Provide the (x, y) coordinate of the cell's center where the given text is located.  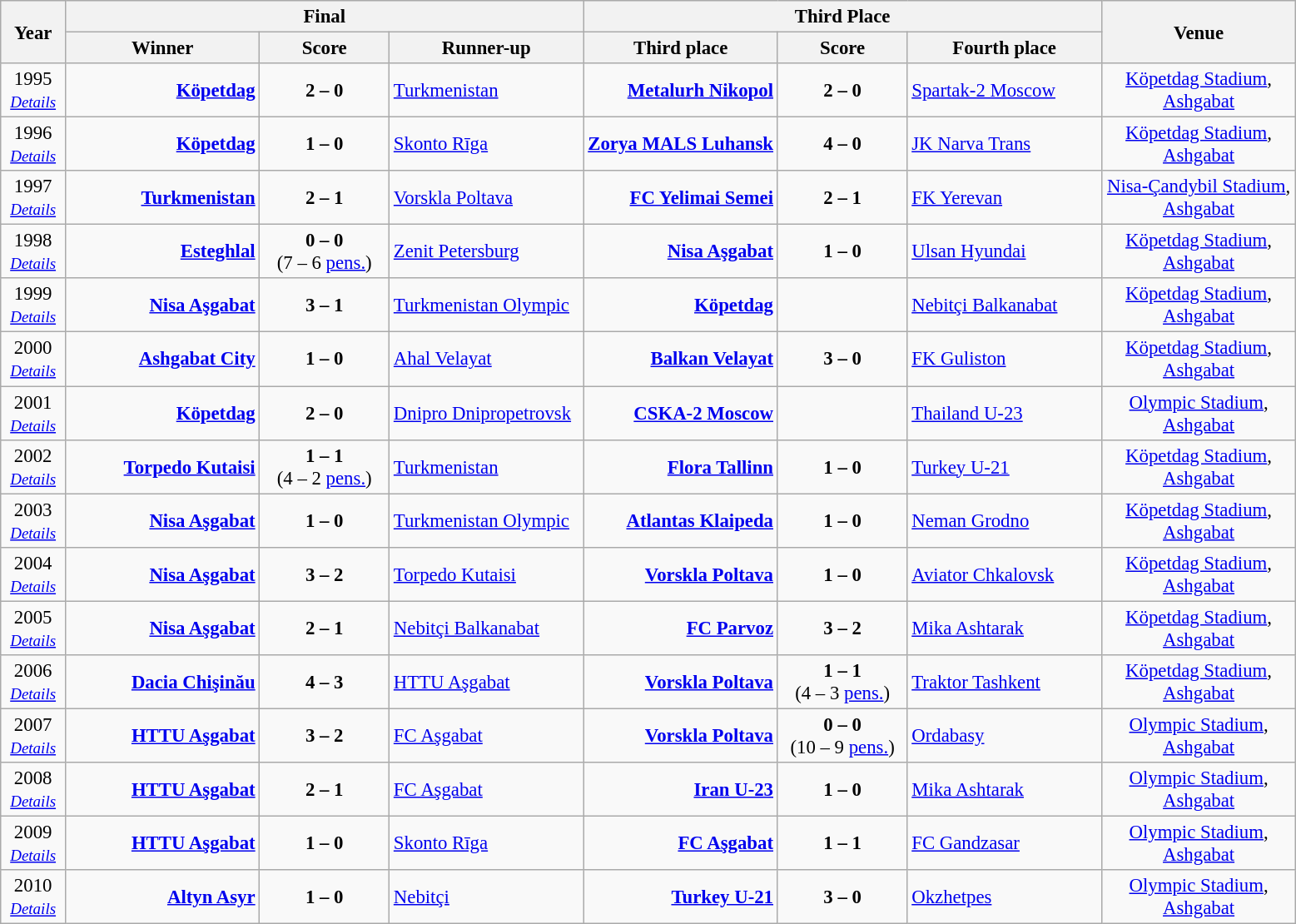
Ulsan Hyundai (1004, 251)
3 – 1 (325, 305)
Flora Tallinn (681, 466)
Metalurh Nikopol (681, 90)
CSKA-2 Moscow (681, 413)
2004Details (33, 574)
Zenit Petersburg (486, 251)
Aviator Chkalovsk (1004, 574)
Okzhetpes (1004, 897)
2008Details (33, 789)
FC Yelimai Semei (681, 198)
Nebitçi (486, 897)
FK Yerevan (1004, 198)
Iran U-23 (681, 789)
1 – 1(4 – 3 pens.) (842, 683)
Traktor Tashkent (1004, 683)
0 – 0(10 – 9 pens.) (842, 736)
Atlantas Klaipeda (681, 521)
Nisa-Çandybil Stadium,Ashgabat (1199, 198)
2006Details (33, 683)
2003Details (33, 521)
Ordabasy (1004, 736)
1997Details (33, 198)
2007Details (33, 736)
1999Details (33, 305)
1 – 1 (4 – 2 pens.) (325, 466)
Third place (681, 48)
Altyn Asyr (163, 897)
1 – 1 (842, 842)
Ahal Velayat (486, 360)
2000Details (33, 360)
Spartak-2 Moscow (1004, 90)
Fourth place (1004, 48)
1998Details (33, 251)
Esteghlal (163, 251)
Dnipro Dnipropetrovsk (486, 413)
2001Details (33, 413)
Final (325, 17)
Neman Grodno (1004, 521)
2010Details (33, 897)
FC Parvoz (681, 628)
Thailand U-23 (1004, 413)
Winner (163, 48)
1995Details (33, 90)
Third Place (842, 17)
Venue (1199, 32)
2002Details (33, 466)
FC Gandzasar (1004, 842)
Dacia Chişinău (163, 683)
4 – 0 (842, 145)
FK Guliston (1004, 360)
0 – 0 (7 – 6 pens.) (325, 251)
Ashgabat City (163, 360)
4 – 3 (325, 683)
Runner-up (486, 48)
1996Details (33, 145)
2009Details (33, 842)
2005Details (33, 628)
Year (33, 32)
JK Narva Trans (1004, 145)
Balkan Velayat (681, 360)
Zorya MALS Luhansk (681, 145)
